Return the [X, Y] coordinate for the center point of the cell that contains the specified text.  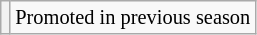
Promoted in previous season [132, 17]
